Scan for the cell matching the given text and deliver its (x, y) coordinate at center. 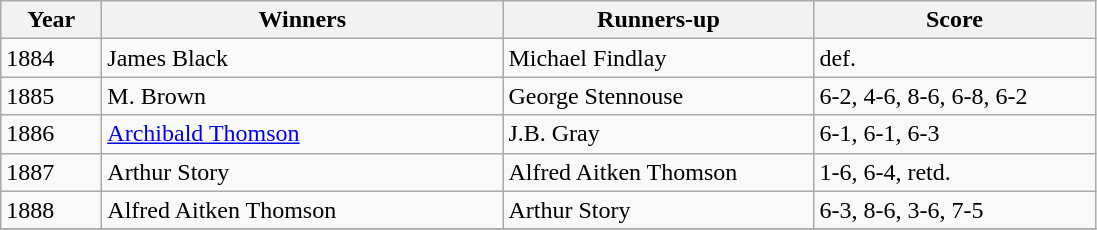
Runners-up (658, 20)
Michael Findlay (658, 58)
M. Brown (302, 96)
1884 (52, 58)
1885 (52, 96)
George Stennouse (658, 96)
6-2, 4-6, 8-6, 6-8, 6-2 (954, 96)
1-6, 6-4, retd. (954, 172)
Score (954, 20)
6-1, 6-1, 6-3 (954, 134)
J.B. Gray (658, 134)
1888 (52, 210)
Winners (302, 20)
1886 (52, 134)
James Black (302, 58)
6-3, 8-6, 3-6, 7-5 (954, 210)
1887 (52, 172)
def. (954, 58)
Year (52, 20)
Archibald Thomson (302, 134)
